Identify which cell holds the provided text, then report its [X, Y] central coordinate. 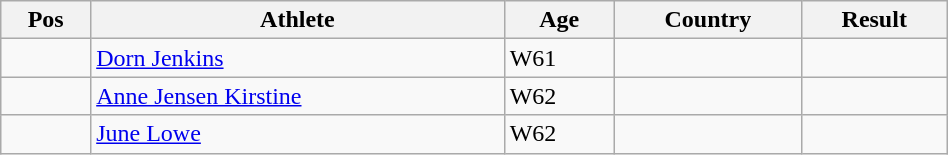
June Lowe [298, 134]
W61 [559, 58]
Athlete [298, 20]
Pos [46, 20]
Age [559, 20]
Anne Jensen Kirstine [298, 96]
Result [874, 20]
Country [708, 20]
Dorn Jenkins [298, 58]
